Search for the cell housing the specified text and yield its (X, Y) center coordinate. 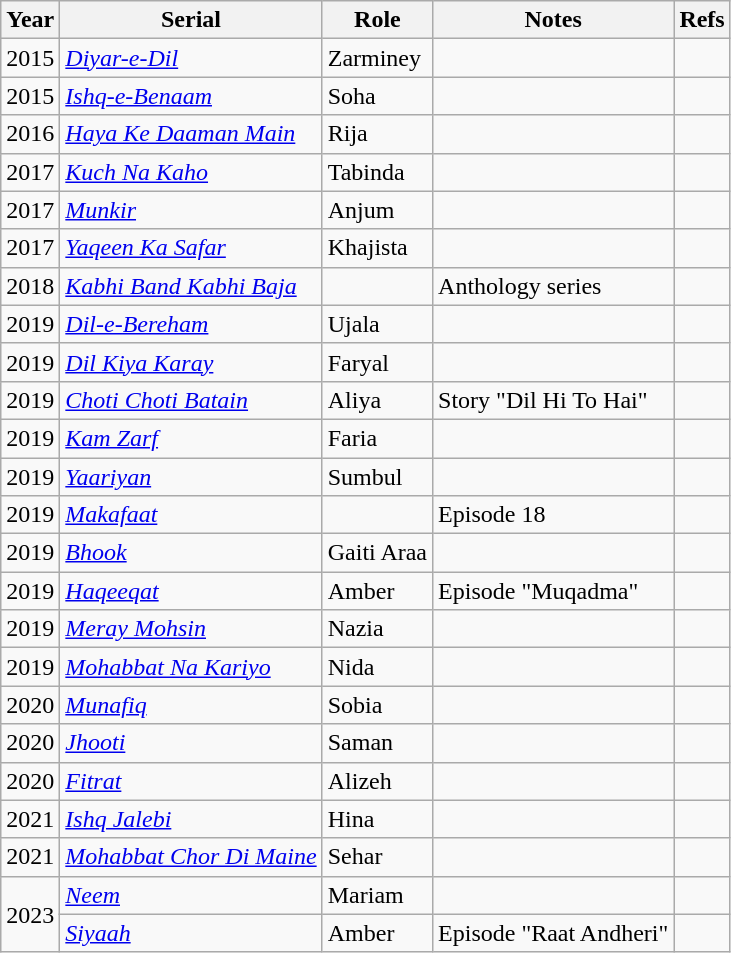
Notes (554, 20)
Yaqeen Ka Safar (191, 248)
Faryal (377, 362)
Hina (377, 819)
Choti Choti Batain (191, 400)
Neem (191, 895)
2016 (30, 134)
Yaariyan (191, 477)
Fitrat (191, 781)
Makafaat (191, 515)
Ishq-e-Benaam (191, 96)
Sumbul (377, 477)
Haya Ke Daaman Main (191, 134)
2023 (30, 914)
Mohabbat Chor Di Maine (191, 857)
Rija (377, 134)
Soha (377, 96)
Refs (702, 20)
Saman (377, 743)
Anthology series (554, 286)
Diyar-e-Dil (191, 58)
Haqeeqat (191, 591)
Faria (377, 438)
Alizeh (377, 781)
Munkir (191, 210)
Kuch Na Kaho (191, 172)
Jhooti (191, 743)
Serial (191, 20)
Anjum (377, 210)
Dil-e-Bereham (191, 324)
Meray Mohsin (191, 629)
Nazia (377, 629)
Ishq Jalebi (191, 819)
Bhook (191, 553)
Sehar (377, 857)
Zarminey (377, 58)
Ujala (377, 324)
Mariam (377, 895)
Munafiq (191, 705)
Siyaah (191, 933)
Kam Zarf (191, 438)
Kabhi Band Kabhi Baja (191, 286)
Aliya (377, 400)
Dil Kiya Karay (191, 362)
Episode 18 (554, 515)
Mohabbat Na Kariyo (191, 667)
Khajista (377, 248)
Episode "Raat Andheri" (554, 933)
Year (30, 20)
Tabinda (377, 172)
Episode "Muqadma" (554, 591)
Gaiti Araa (377, 553)
2018 (30, 286)
Role (377, 20)
Story "Dil Hi To Hai" (554, 400)
Sobia (377, 705)
Nida (377, 667)
